Return the (x, y) coordinate for the center point of the cell that contains the specified text.  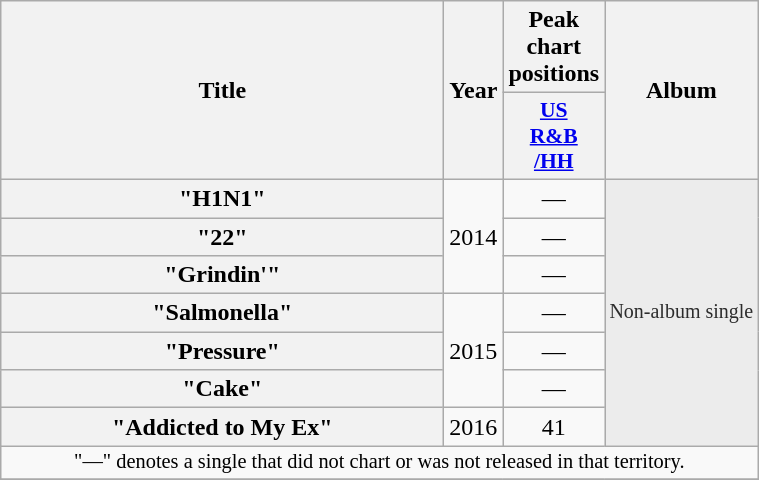
USR&B/HH (554, 136)
Year (474, 90)
"Grindin'" (222, 275)
2014 (474, 236)
"Cake" (222, 389)
2015 (474, 351)
Album (682, 90)
"Addicted to My Ex" (222, 427)
2016 (474, 427)
"Pressure" (222, 351)
Peak chart positions (554, 47)
Non-album single (682, 312)
Title (222, 90)
41 (554, 427)
"—" denotes a single that did not chart or was not released in that territory. (380, 463)
"22" (222, 237)
"Salmonella" (222, 313)
"H1N1" (222, 198)
